Detect which cell encompasses the target text, then output its [X, Y] center coordinate. 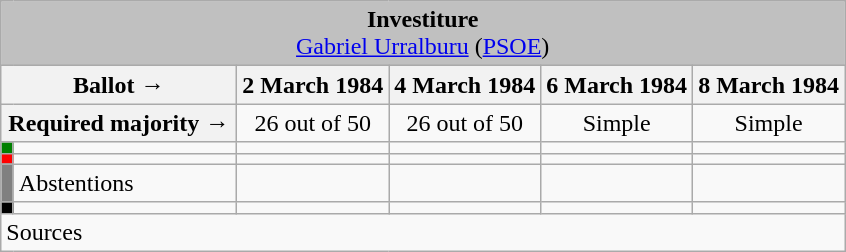
6 March 1984 [617, 85]
4 March 1984 [465, 85]
Required majority → [119, 123]
8 March 1984 [769, 85]
Ballot → [119, 85]
2 March 1984 [313, 85]
InvestitureGabriel Urralburu (PSOE) [423, 34]
Abstentions [125, 183]
Sources [423, 232]
